Extract the [x, y] coordinate from the center of the cell holding the provided text.  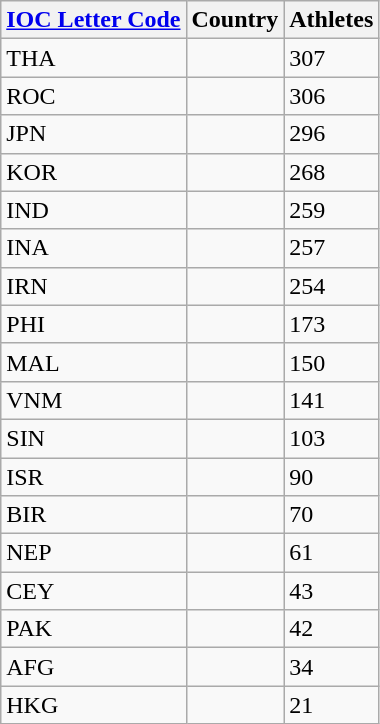
VNM [94, 400]
NEP [94, 553]
PAK [94, 629]
PHI [94, 324]
254 [332, 286]
307 [332, 58]
IOC Letter Code [94, 20]
IRN [94, 286]
Country [235, 20]
INA [94, 248]
141 [332, 400]
KOR [94, 172]
306 [332, 96]
AFG [94, 667]
103 [332, 438]
MAL [94, 362]
257 [332, 248]
BIR [94, 515]
296 [332, 134]
90 [332, 477]
Athletes [332, 20]
21 [332, 705]
150 [332, 362]
CEY [94, 591]
ISR [94, 477]
61 [332, 553]
ROC [94, 96]
268 [332, 172]
70 [332, 515]
SIN [94, 438]
173 [332, 324]
IND [94, 210]
JPN [94, 134]
THA [94, 58]
42 [332, 629]
259 [332, 210]
34 [332, 667]
HKG [94, 705]
43 [332, 591]
